Identify which cell holds the provided text, then report its (x, y) central coordinate. 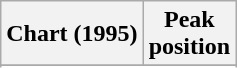
Chart (1995) (72, 34)
Peakposition (189, 34)
